Return (x, y) of the center of cell containing provided text 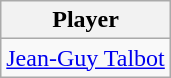
Player (86, 20)
Jean-Guy Talbot (86, 58)
